Capture the cell that displays the provided text and extract its (x, y) central coordinate. 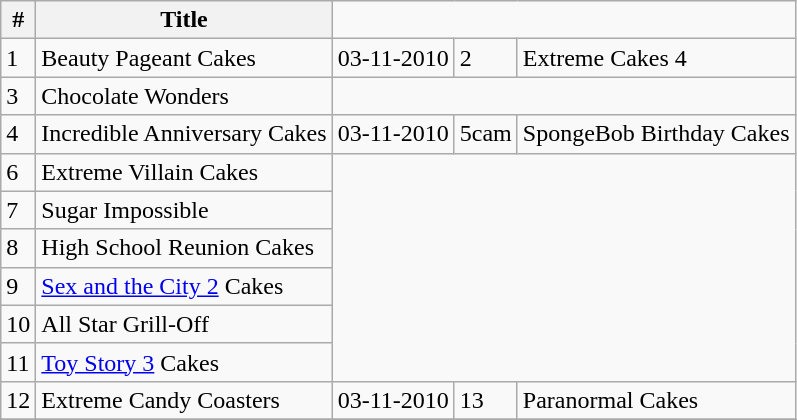
11 (18, 362)
2 (486, 58)
Toy Story 3 Cakes (184, 362)
4 (18, 134)
High School Reunion Cakes (184, 248)
Extreme Villain Cakes (184, 172)
5cam (486, 134)
Title (184, 20)
7 (18, 210)
3 (18, 96)
SpongeBob Birthday Cakes (656, 134)
Incredible Anniversary Cakes (184, 134)
12 (18, 400)
8 (18, 248)
1 (18, 58)
Sugar Impossible (184, 210)
6 (18, 172)
Paranormal Cakes (656, 400)
Chocolate Wonders (184, 96)
13 (486, 400)
All Star Grill-Off (184, 324)
# (18, 20)
Extreme Candy Coasters (184, 400)
9 (18, 286)
10 (18, 324)
Sex and the City 2 Cakes (184, 286)
Beauty Pageant Cakes (184, 58)
Extreme Cakes 4 (656, 58)
